Output the (x, y) coordinate of the center of the cell containing the given text.  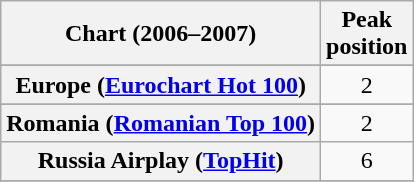
Europe (Eurochart Hot 100) (161, 85)
Russia Airplay (TopHit) (161, 161)
Romania (Romanian Top 100) (161, 123)
Peakposition (367, 34)
6 (367, 161)
Chart (2006–2007) (161, 34)
